Identify which cell holds the provided text, then report its (x, y) central coordinate. 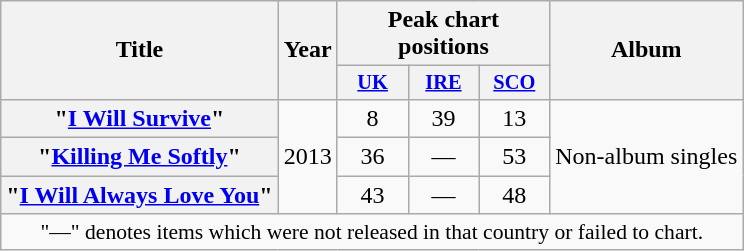
48 (514, 195)
Peak chart positions (444, 34)
2013 (308, 156)
Title (140, 50)
53 (514, 157)
"I Will Survive" (140, 118)
39 (444, 118)
IRE (444, 83)
13 (514, 118)
"Killing Me Softly" (140, 157)
"I Will Always Love You" (140, 195)
Year (308, 50)
43 (372, 195)
36 (372, 157)
"—" denotes items which were not released in that country or failed to chart. (372, 232)
UK (372, 83)
SCO (514, 83)
Album (646, 50)
Non-album singles (646, 156)
8 (372, 118)
